Capture the cell that displays the provided text and extract its [X, Y] central coordinate. 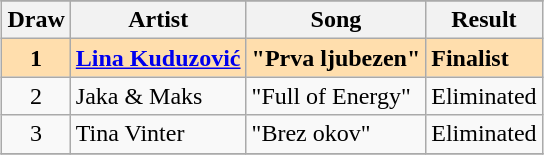
3 [36, 134]
"Prva ljubezen" [336, 58]
Artist [158, 20]
Jaka & Maks [158, 96]
Tina Vinter [158, 134]
2 [36, 96]
Result [484, 20]
"Full of Energy" [336, 96]
Song [336, 20]
Draw [36, 20]
Finalist [484, 58]
"Brez okov" [336, 134]
Lina Kuduzović [158, 58]
1 [36, 58]
